For the text-containing cell, return its midpoint in [x, y] coordinate format. 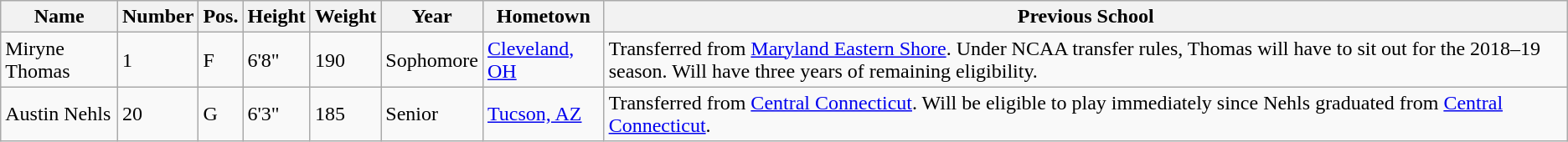
Name [59, 17]
6'3" [276, 114]
1 [158, 60]
F [221, 60]
Year [432, 17]
Weight [345, 17]
Miryne Thomas [59, 60]
190 [345, 60]
Tucson, AZ [543, 114]
20 [158, 114]
185 [345, 114]
6'8" [276, 60]
Austin Nehls [59, 114]
Transferred from Central Connecticut. Will be eligible to play immediately since Nehls graduated from Central Connecticut. [1086, 114]
Hometown [543, 17]
Pos. [221, 17]
Sophomore [432, 60]
Previous School [1086, 17]
Cleveland, OH [543, 60]
G [221, 114]
Height [276, 17]
Senior [432, 114]
Number [158, 17]
